Search for the cell housing the specified text and yield its [x, y] center coordinate. 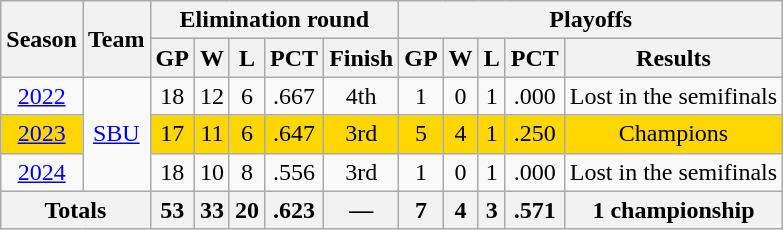
.571 [534, 210]
.250 [534, 134]
17 [172, 134]
8 [246, 172]
4th [362, 96]
10 [212, 172]
.623 [294, 210]
Finish [362, 58]
Champions [673, 134]
1 championship [673, 210]
53 [172, 210]
Team [116, 39]
33 [212, 210]
7 [421, 210]
Results [673, 58]
Season [42, 39]
SBU [116, 134]
.647 [294, 134]
.556 [294, 172]
Playoffs [591, 20]
20 [246, 210]
.667 [294, 96]
3 [492, 210]
— [362, 210]
5 [421, 134]
2023 [42, 134]
Totals [76, 210]
12 [212, 96]
2022 [42, 96]
Elimination round [274, 20]
11 [212, 134]
2024 [42, 172]
